From the cell containing the given text, extract its center point as [x, y] coordinate. 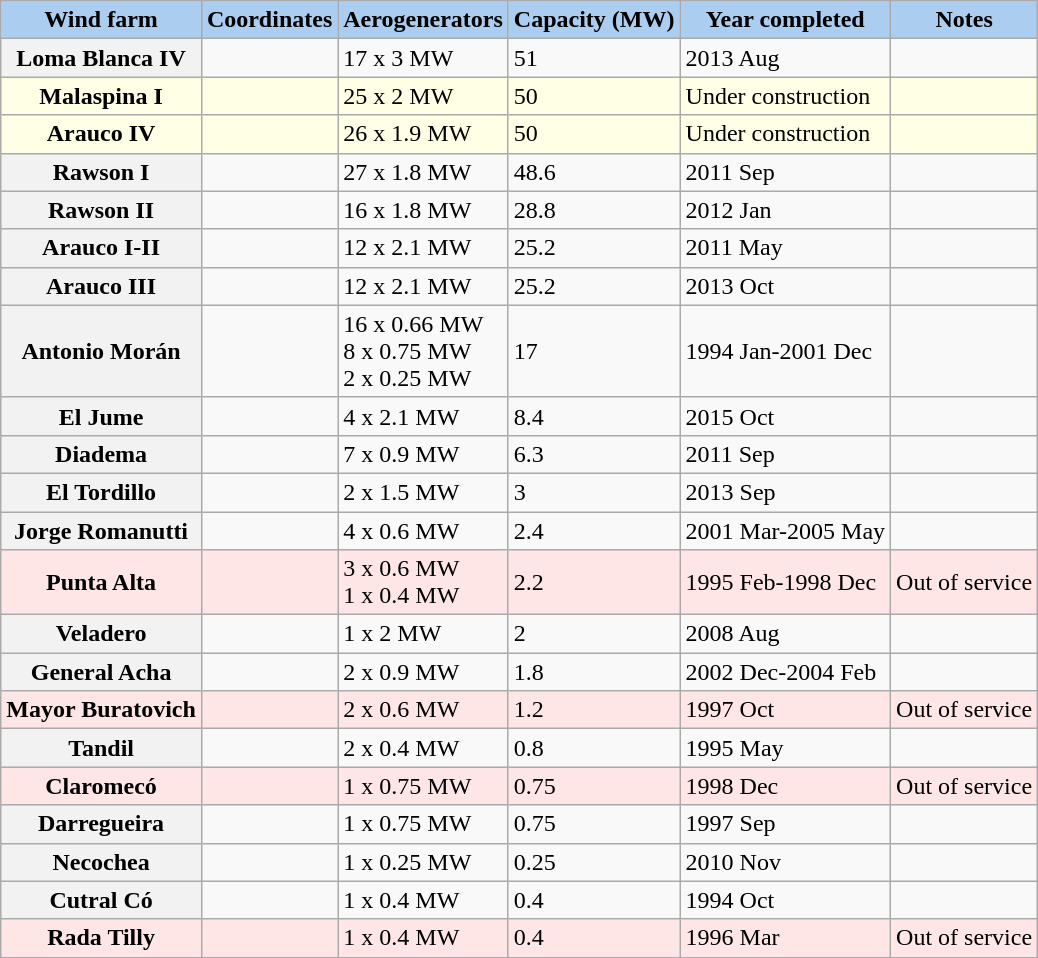
17 [594, 351]
1997 Sep [786, 824]
Antonio Morán [102, 351]
2001 Mar-2005 May [786, 531]
4 x 0.6 MW [424, 531]
Mayor Buratovich [102, 710]
Wind farm [102, 20]
2 x 0.4 MW [424, 748]
Punta Alta [102, 582]
1995 Feb-1998 Dec [786, 582]
1994 Jan-2001 Dec [786, 351]
7 x 0.9 MW [424, 454]
Aerogenerators [424, 20]
2 x 0.9 MW [424, 672]
16 x 0.66 MW8 x 0.75 MW2 x 0.25 MW [424, 351]
Veladero [102, 634]
El Jume [102, 416]
51 [594, 58]
1995 May [786, 748]
Tandil [102, 748]
Loma Blanca IV [102, 58]
Diadema [102, 454]
28.8 [594, 210]
1996 Mar [786, 938]
1998 Dec [786, 786]
Malaspina I [102, 96]
1 x 0.25 MW [424, 862]
Arauco IV [102, 134]
2002 Dec-2004 Feb [786, 672]
2011 May [786, 248]
El Tordillo [102, 492]
0.25 [594, 862]
2 [594, 634]
Cutral Có [102, 900]
4 x 2.1 MW [424, 416]
Arauco III [102, 286]
2015 Oct [786, 416]
Rawson I [102, 172]
Capacity (MW) [594, 20]
25 x 2 MW [424, 96]
2013 Oct [786, 286]
Claromecó [102, 786]
26 x 1.9 MW [424, 134]
Necochea [102, 862]
Arauco I-II [102, 248]
2013 Aug [786, 58]
17 x 3 MW [424, 58]
2 x 1.5 MW [424, 492]
Coordinates [269, 20]
48.6 [594, 172]
2.4 [594, 531]
Jorge Romanutti [102, 531]
0.8 [594, 748]
3 [594, 492]
8.4 [594, 416]
3 x 0.6 MW1 x 0.4 MW [424, 582]
1 x 2 MW [424, 634]
General Acha [102, 672]
16 x 1.8 MW [424, 210]
27 x 1.8 MW [424, 172]
1.8 [594, 672]
Rawson II [102, 210]
6.3 [594, 454]
Year completed [786, 20]
Notes [964, 20]
2012 Jan [786, 210]
2008 Aug [786, 634]
2010 Nov [786, 862]
2013 Sep [786, 492]
2.2 [594, 582]
2 x 0.6 MW [424, 710]
1997 Oct [786, 710]
Rada Tilly [102, 938]
1994 Oct [786, 900]
Darregueira [102, 824]
1.2 [594, 710]
